Find where the given text appears and provide that cell's center as [X, Y] coordinate. 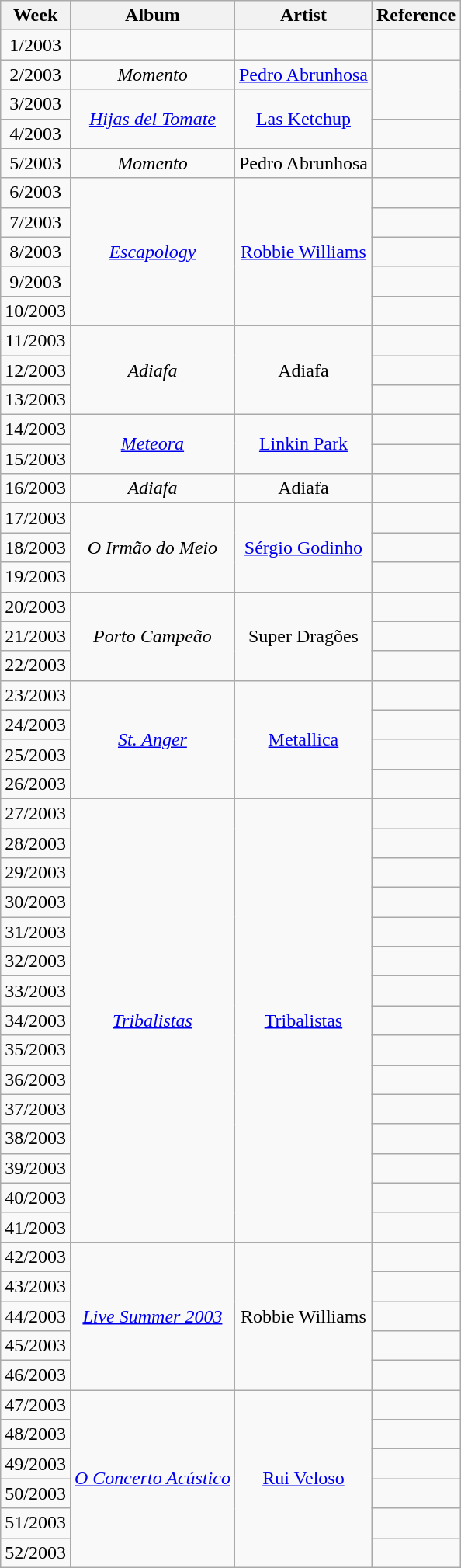
49/2003 [36, 1464]
12/2003 [36, 370]
39/2003 [36, 1168]
Reference [416, 16]
O Concerto Acústico [152, 1479]
40/2003 [36, 1198]
50/2003 [36, 1493]
45/2003 [36, 1346]
24/2003 [36, 725]
38/2003 [36, 1139]
25/2003 [36, 754]
20/2003 [36, 607]
35/2003 [36, 1050]
10/2003 [36, 311]
34/2003 [36, 1020]
Live Summer 2003 [152, 1316]
48/2003 [36, 1434]
11/2003 [36, 340]
Porto Campeão [152, 636]
52/2003 [36, 1552]
21/2003 [36, 636]
41/2003 [36, 1227]
Linkin Park [303, 444]
51/2003 [36, 1523]
22/2003 [36, 666]
29/2003 [36, 873]
33/2003 [36, 991]
26/2003 [36, 784]
47/2003 [36, 1405]
31/2003 [36, 932]
Week [36, 16]
3/2003 [36, 104]
9/2003 [36, 281]
Metallica [303, 739]
Super Dragões [303, 636]
14/2003 [36, 429]
Las Ketchup [303, 119]
6/2003 [36, 193]
5/2003 [36, 163]
13/2003 [36, 400]
44/2003 [36, 1316]
O Irmão do Meio [152, 548]
32/2003 [36, 961]
17/2003 [36, 518]
16/2003 [36, 488]
36/2003 [36, 1080]
1/2003 [36, 45]
4/2003 [36, 134]
43/2003 [36, 1286]
27/2003 [36, 813]
8/2003 [36, 252]
30/2003 [36, 902]
19/2003 [36, 577]
Rui Veloso [303, 1479]
Sérgio Godinho [303, 548]
Hijas del Tomate [152, 119]
7/2003 [36, 222]
37/2003 [36, 1109]
Escapology [152, 252]
23/2003 [36, 695]
28/2003 [36, 843]
Artist [303, 16]
18/2003 [36, 548]
15/2003 [36, 459]
Meteora [152, 444]
Album [152, 16]
46/2003 [36, 1375]
2/2003 [36, 75]
42/2003 [36, 1257]
St. Anger [152, 739]
